Return the [X, Y] coordinate for the center point of the cell that contains the specified text.  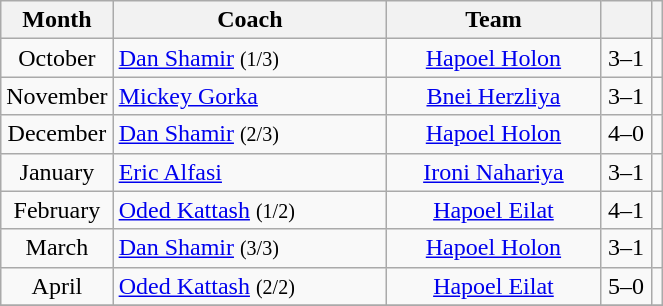
February [57, 210]
Dan Shamir (3/3) [250, 248]
Oded Kattash (1/2) [250, 210]
5–0 [626, 286]
April [57, 286]
Team [494, 20]
4–0 [626, 134]
Month [57, 20]
November [57, 96]
December [57, 134]
October [57, 58]
4–1 [626, 210]
Coach [250, 20]
Bnei Herzliya [494, 96]
Ironi Nahariya [494, 172]
January [57, 172]
Mickey Gorka [250, 96]
Eric Alfasi [250, 172]
Dan Shamir (1/3) [250, 58]
Oded Kattash (2/2) [250, 286]
March [57, 248]
Dan Shamir (2/3) [250, 134]
